Return [X, Y] of the center of cell containing provided text 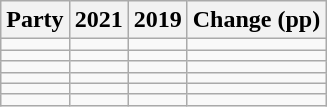
Party [35, 20]
Change (pp) [256, 20]
2019 [158, 20]
2021 [98, 20]
